Capture the cell that displays the provided text and extract its [X, Y] central coordinate. 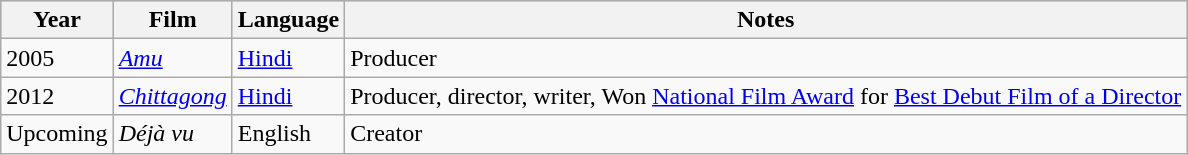
Producer [766, 58]
Producer, director, writer, Won National Film Award for Best Debut Film of a Director [766, 96]
Amu [172, 58]
Creator [766, 134]
2012 [57, 96]
Language [288, 20]
Year [57, 20]
Déjà vu [172, 134]
Chittagong [172, 96]
Film [172, 20]
Upcoming [57, 134]
2005 [57, 58]
Notes [766, 20]
English [288, 134]
